Capture the cell that displays the provided text and extract its [x, y] central coordinate. 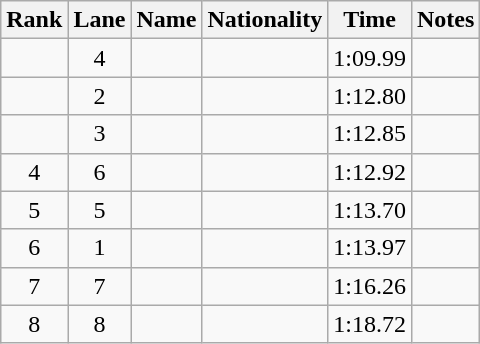
1:16.26 [370, 286]
Name [166, 20]
3 [100, 134]
1:13.97 [370, 248]
Time [370, 20]
Nationality [265, 20]
1:09.99 [370, 58]
1 [100, 248]
1:12.85 [370, 134]
1:12.92 [370, 172]
2 [100, 96]
1:13.70 [370, 210]
1:12.80 [370, 96]
1:18.72 [370, 324]
Rank [34, 20]
Lane [100, 20]
Notes [445, 20]
